Search for the cell housing the specified text and yield its [X, Y] center coordinate. 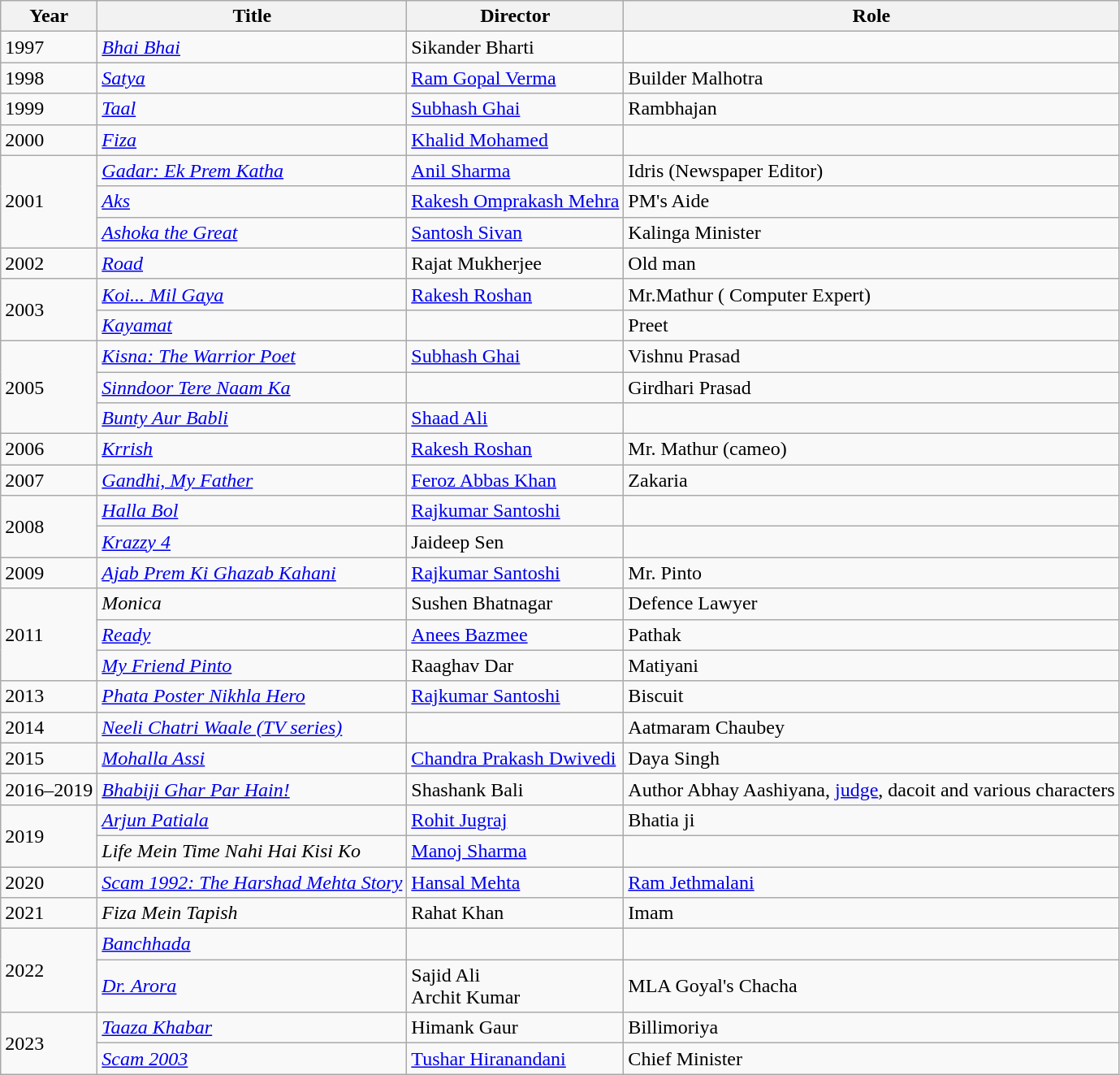
2006 [49, 449]
2015 [49, 758]
Halla Bol [252, 511]
Santosh Sivan [515, 232]
2003 [49, 310]
Mr. Pinto [871, 573]
2020 [49, 882]
2014 [49, 727]
2008 [49, 527]
Krrish [252, 449]
Fiza Mein Tapish [252, 913]
Khalid Mohamed [515, 140]
2023 [49, 1043]
1997 [49, 47]
Mohalla Assi [252, 758]
Bunty Aur Babli [252, 418]
Girdhari Prasad [871, 388]
2001 [49, 202]
1999 [49, 109]
Idris (Newspaper Editor) [871, 171]
2013 [49, 696]
2009 [49, 573]
Mr.Mathur ( Computer Expert) [871, 294]
Sikander Bharti [515, 47]
Author Abhay Aashiyana, judge, dacoit and various characters [871, 789]
2022 [49, 970]
Satya [252, 78]
Ashoka the Great [252, 232]
Mr. Mathur (cameo) [871, 449]
Sajid AliArchit Kumar [515, 986]
Role [871, 16]
Life Mein Time Nahi Hai Kisi Ko [252, 851]
Imam [871, 913]
2021 [49, 913]
Hansal Mehta [515, 882]
Bhai Bhai [252, 47]
Kayamat [252, 325]
My Friend Pinto [252, 665]
2000 [49, 140]
Manoj Sharma [515, 851]
Sinndoor Tere Naam Ka [252, 388]
2016–2019 [49, 789]
Rambhajan [871, 109]
MLA Goyal's Chacha [871, 986]
PM's Aide [871, 202]
Jaideep Sen [515, 542]
2011 [49, 635]
Monica [252, 604]
Aks [252, 202]
Vishnu Prasad [871, 356]
Banchhada [252, 944]
Billimoriya [871, 1028]
Anil Sharma [515, 171]
Defence Lawyer [871, 604]
Gadar: Ek Prem Katha [252, 171]
Neeli Chatri Waale (TV series) [252, 727]
Shaad Ali [515, 418]
Old man [871, 263]
Ram Jethmalani [871, 882]
Chandra Prakash Dwivedi [515, 758]
Scam 1992: The Harshad Mehta Story [252, 882]
Kalinga Minister [871, 232]
Year [49, 16]
2005 [49, 387]
Arjun Patiala [252, 820]
Rakesh Omprakash Mehra [515, 202]
Taaza Khabar [252, 1028]
Title [252, 16]
Road [252, 263]
Builder Malhotra [871, 78]
Dr. Arora [252, 986]
Daya Singh [871, 758]
Anees Bazmee [515, 635]
Bhabiji Ghar Par Hain! [252, 789]
Tushar Hiranandani [515, 1059]
Zakaria [871, 480]
Shashank Bali [515, 789]
Phata Poster Nikhla Hero [252, 696]
2007 [49, 480]
Feroz Abbas Khan [515, 480]
Aatmaram Chaubey [871, 727]
2019 [49, 835]
Matiyani [871, 665]
Rahat Khan [515, 913]
Biscuit [871, 696]
Rohit Jugraj [515, 820]
Taal [252, 109]
1998 [49, 78]
Ram Gopal Verma [515, 78]
Ready [252, 635]
Rajat Mukherjee [515, 263]
Chief Minister [871, 1059]
Ajab Prem Ki Ghazab Kahani [252, 573]
Bhatia ji [871, 820]
Preet [871, 325]
Koi... Mil Gaya [252, 294]
Raaghav Dar [515, 665]
Gandhi, My Father [252, 480]
Director [515, 16]
2002 [49, 263]
Krazzy 4 [252, 542]
Fiza [252, 140]
Kisna: The Warrior Poet [252, 356]
Sushen Bhatnagar [515, 604]
Pathak [871, 635]
Scam 2003 [252, 1059]
Himank Gaur [515, 1028]
